Find where the given text appears and provide that cell's center as (x, y) coordinate. 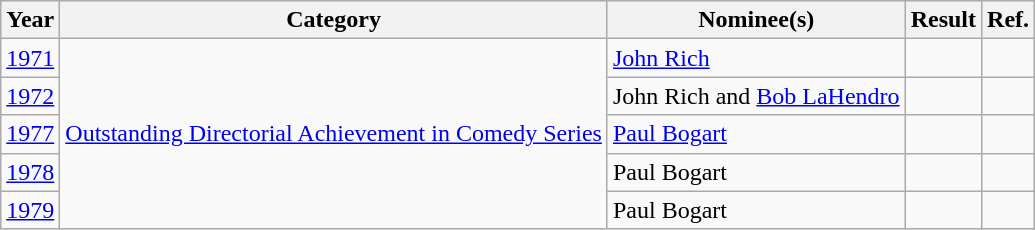
Ref. (1008, 20)
1977 (30, 134)
Nominee(s) (756, 20)
John Rich and Bob LaHendro (756, 96)
1971 (30, 58)
1972 (30, 96)
1978 (30, 172)
1979 (30, 210)
Year (30, 20)
Result (943, 20)
Category (334, 20)
Outstanding Directorial Achievement in Comedy Series (334, 134)
John Rich (756, 58)
